Extract the (X, Y) coordinate from the center of the cell holding the provided text.  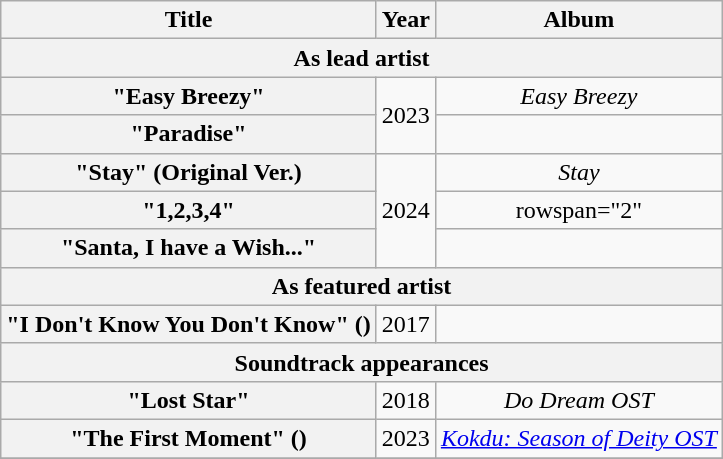
Title (189, 20)
rowspan="2" (578, 210)
As lead artist (362, 58)
Year (406, 20)
2017 (406, 324)
Do Dream OST (578, 400)
Album (578, 20)
"Lost Star" (189, 400)
2018 (406, 400)
Easy Breezy (578, 96)
Stay (578, 172)
"I Don't Know You Don't Know" () (189, 324)
2024 (406, 210)
"Stay" (Original Ver.) (189, 172)
Soundtrack appearances (362, 362)
"1,2,3,4" (189, 210)
"Paradise" (189, 134)
"Easy Breezy" (189, 96)
"Santa, I have a Wish..." (189, 248)
As featured artist (362, 286)
Kokdu: Season of Deity OST (578, 438)
"The First Moment" () (189, 438)
